Detect which cell encompasses the target text, then output its [x, y] center coordinate. 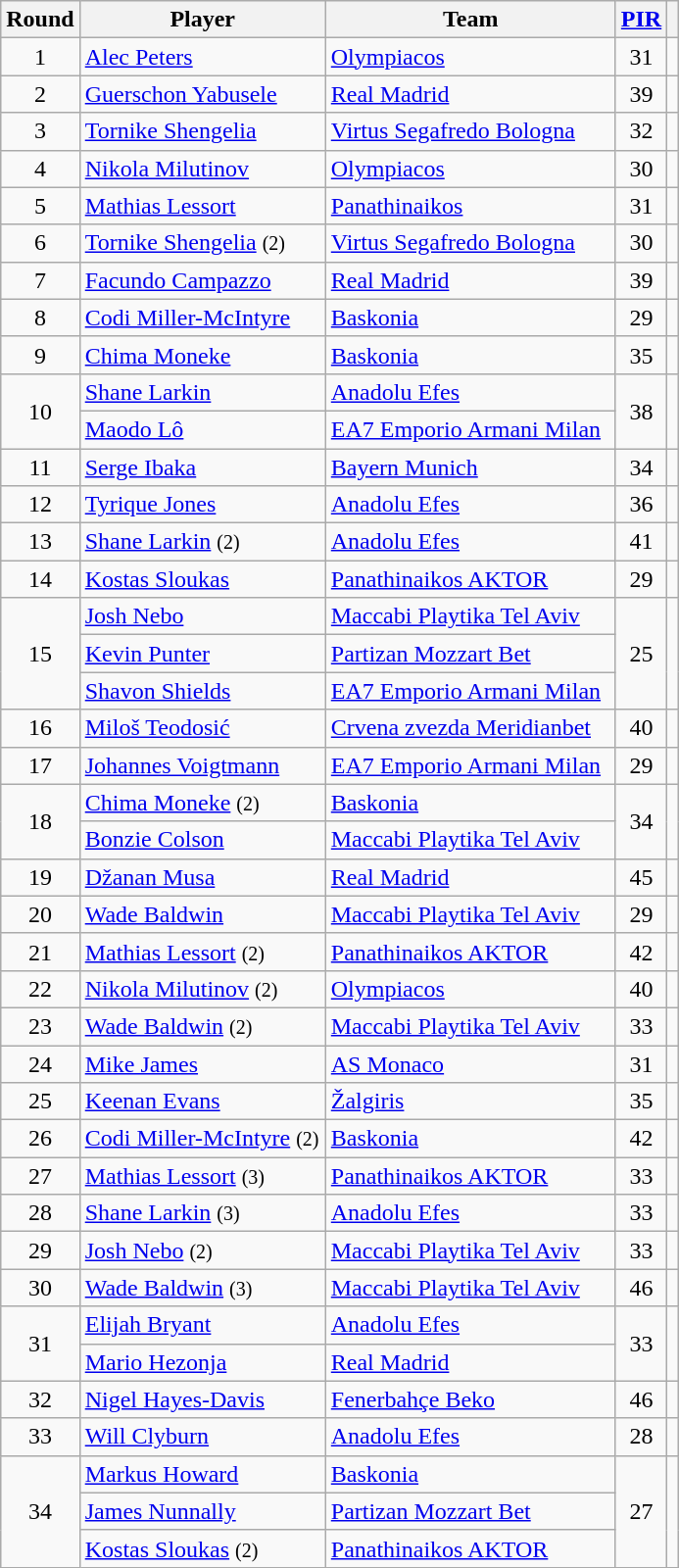
Bayern Munich [470, 467]
10 [40, 411]
Bonzie Colson [202, 840]
Shavon Shields [202, 691]
Wade Baldwin (3) [202, 1288]
38 [641, 411]
7 [40, 280]
Shane Larkin (3) [202, 1213]
PIR [641, 20]
Nigel Hayes-Davis [202, 1399]
21 [40, 952]
Codi Miller-McIntyre (2) [202, 1139]
Mathias Lessort (3) [202, 1176]
Facundo Campazzo [202, 280]
Elijah Bryant [202, 1325]
Guerschon Yabusele [202, 94]
45 [641, 877]
13 [40, 542]
Josh Nebo (2) [202, 1250]
Josh Nebo [202, 616]
Tornike Shengelia (2) [202, 243]
AS Monaco [470, 1063]
9 [40, 355]
Round [40, 20]
Chima Moneke [202, 355]
James Nunnally [202, 1511]
8 [40, 318]
Mathias Lessort [202, 206]
Džanan Musa [202, 877]
Will Clyburn [202, 1437]
20 [40, 914]
Žalgiris [470, 1102]
Maodo Lô [202, 429]
18 [40, 821]
Crvena zvezda Meridianbet [470, 728]
Nikola Milutinov [202, 169]
23 [40, 1026]
Codi Miller-McIntyre [202, 318]
17 [40, 765]
Wade Baldwin (2) [202, 1026]
22 [40, 989]
Fenerbahçe Beko [470, 1399]
26 [40, 1139]
16 [40, 728]
Kostas Sloukas (2) [202, 1548]
Team [470, 20]
14 [40, 579]
Markus Howard [202, 1474]
Chima Moneke (2) [202, 803]
Tyrique Jones [202, 505]
Johannes Voigtmann [202, 765]
41 [641, 542]
Mario Hezonja [202, 1362]
12 [40, 505]
3 [40, 131]
Kostas Sloukas [202, 579]
Tornike Shengelia [202, 131]
Panathinaikos [470, 206]
Shane Larkin [202, 392]
Miloš Teodosić [202, 728]
Alec Peters [202, 57]
36 [641, 505]
5 [40, 206]
4 [40, 169]
Mike James [202, 1063]
Keenan Evans [202, 1102]
Wade Baldwin [202, 914]
Shane Larkin (2) [202, 542]
Mathias Lessort (2) [202, 952]
2 [40, 94]
Kevin Punter [202, 654]
15 [40, 654]
19 [40, 877]
Serge Ibaka [202, 467]
Nikola Milutinov (2) [202, 989]
Player [202, 20]
11 [40, 467]
6 [40, 243]
24 [40, 1063]
1 [40, 57]
